Capture the cell that displays the provided text and extract its (x, y) central coordinate. 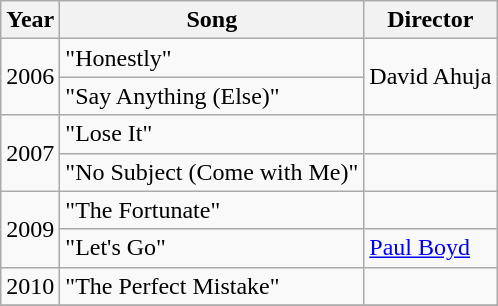
2006 (30, 77)
Paul Boyd (430, 248)
David Ahuja (430, 77)
"The Perfect Mistake" (212, 286)
"Honestly" (212, 58)
"No Subject (Come with Me)" (212, 172)
Director (430, 20)
"Let's Go" (212, 248)
2007 (30, 153)
Song (212, 20)
2009 (30, 229)
"The Fortunate" (212, 210)
"Say Anything (Else)" (212, 96)
"Lose It" (212, 134)
Year (30, 20)
2010 (30, 286)
